Output the (X, Y) coordinate of the center of the cell containing the given text.  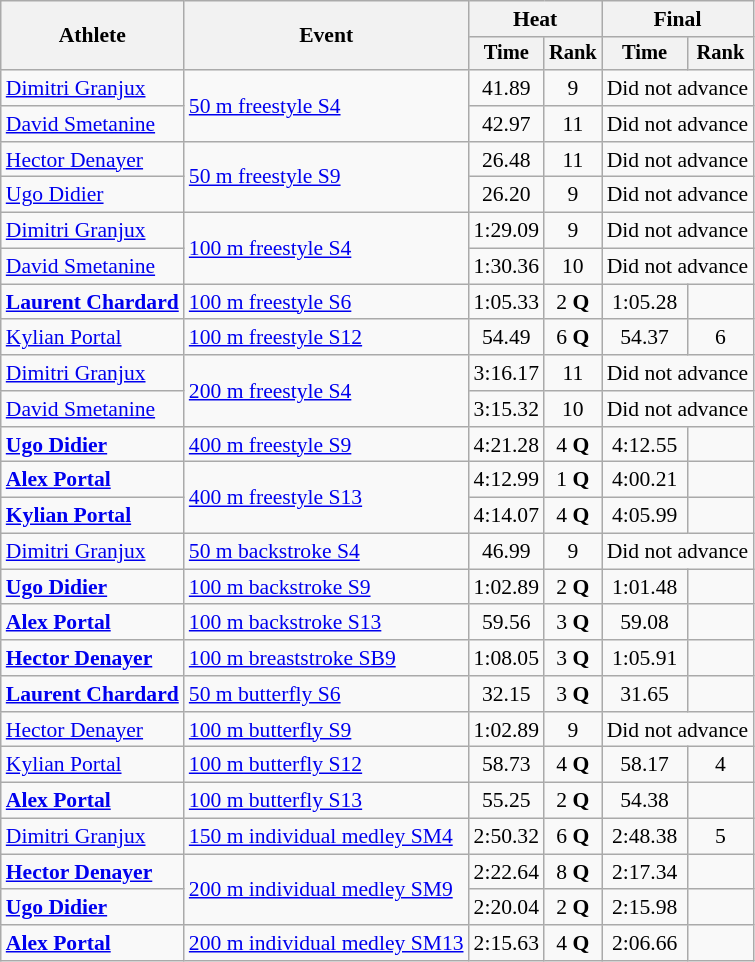
46.99 (506, 552)
100 m butterfly S12 (326, 765)
4:12.99 (506, 480)
50 m butterfly S6 (326, 694)
1:30.36 (506, 267)
Event (326, 36)
31.65 (645, 694)
3:16.17 (506, 373)
4:12.55 (645, 445)
1:05.91 (645, 658)
4:14.07 (506, 516)
2:17.34 (645, 872)
32.15 (506, 694)
4 (721, 765)
1:08.05 (506, 658)
1 Q (573, 480)
200 m individual medley SM13 (326, 943)
42.97 (506, 124)
50 m backstroke S4 (326, 552)
Athlete (92, 36)
200 m freestyle S4 (326, 390)
100 m backstroke S9 (326, 587)
1:29.09 (506, 231)
150 m individual medley SM4 (326, 837)
6 (721, 338)
3:15.32 (506, 409)
26.20 (506, 195)
59.08 (645, 623)
59.56 (506, 623)
400 m freestyle S9 (326, 445)
2:50.32 (506, 837)
8 Q (573, 872)
100 m freestyle S12 (326, 338)
41.89 (506, 88)
55.25 (506, 801)
Heat (536, 19)
1:01.48 (645, 587)
100 m butterfly S9 (326, 730)
100 m butterfly S13 (326, 801)
100 m freestyle S6 (326, 302)
2:22.64 (506, 872)
26.48 (506, 160)
200 m individual medley SM9 (326, 890)
50 m freestyle S9 (326, 178)
2:15.63 (506, 943)
4:00.21 (645, 480)
Final (678, 19)
2:15.98 (645, 908)
100 m freestyle S4 (326, 248)
5 (721, 837)
2:06.66 (645, 943)
4:05.99 (645, 516)
4:21.28 (506, 445)
400 m freestyle S13 (326, 498)
54.37 (645, 338)
100 m breaststroke SB9 (326, 658)
1:05.28 (645, 302)
2:48.38 (645, 837)
100 m backstroke S13 (326, 623)
58.17 (645, 765)
58.73 (506, 765)
1:05.33 (506, 302)
50 m freestyle S4 (326, 106)
54.49 (506, 338)
54.38 (645, 801)
2:20.04 (506, 908)
